Search for the cell housing the specified text and yield its (X, Y) center coordinate. 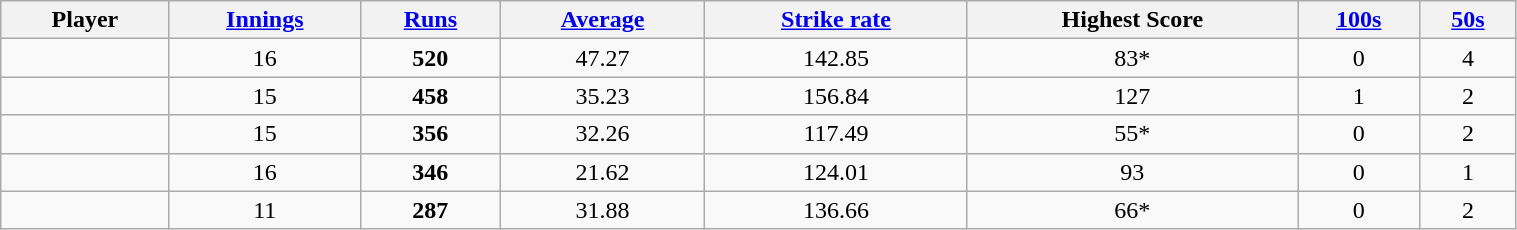
156.84 (836, 96)
287 (431, 210)
356 (431, 134)
Runs (431, 20)
346 (431, 172)
127 (1132, 96)
55* (1132, 134)
458 (431, 96)
31.88 (602, 210)
100s (1359, 20)
Average (602, 20)
83* (1132, 58)
Strike rate (836, 20)
93 (1132, 172)
136.66 (836, 210)
124.01 (836, 172)
11 (265, 210)
21.62 (602, 172)
32.26 (602, 134)
Highest Score (1132, 20)
50s (1468, 20)
520 (431, 58)
66* (1132, 210)
142.85 (836, 58)
117.49 (836, 134)
35.23 (602, 96)
Innings (265, 20)
Player (85, 20)
4 (1468, 58)
47.27 (602, 58)
